Extract the [x, y] coordinate from the center of the cell holding the provided text.  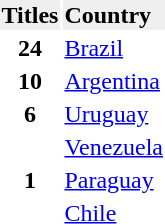
Uruguay [114, 114]
6 [30, 130]
10 [30, 81]
Paraguay [114, 180]
Brazil [114, 48]
Argentina [114, 81]
24 [30, 48]
Country [114, 15]
Venezuela [114, 147]
Titles [30, 15]
